Provide the (x, y) coordinate of the cell's center where the given text is located.  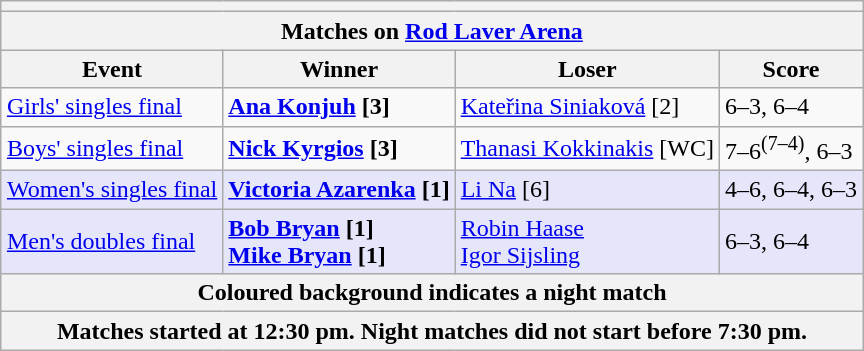
Nick Kyrgios [3] (339, 148)
Matches started at 12:30 pm. Night matches did not start before 7:30 pm. (432, 331)
Kateřina Siniaková [2] (587, 107)
Loser (587, 69)
7–6(7–4), 6–3 (792, 148)
Li Na [6] (587, 190)
Coloured background indicates a night match (432, 293)
Thanasi Kokkinakis [WC] (587, 148)
Winner (339, 69)
Girls' singles final (112, 107)
Ana Konjuh [3] (339, 107)
Event (112, 69)
Robin Haase Igor Sijsling (587, 242)
Score (792, 69)
Women's singles final (112, 190)
Matches on Rod Laver Arena (432, 31)
Men's doubles final (112, 242)
4–6, 6–4, 6–3 (792, 190)
Victoria Azarenka [1] (339, 190)
Bob Bryan [1] Mike Bryan [1] (339, 242)
Boys' singles final (112, 148)
